Identify which cell holds the provided text, then report its (X, Y) central coordinate. 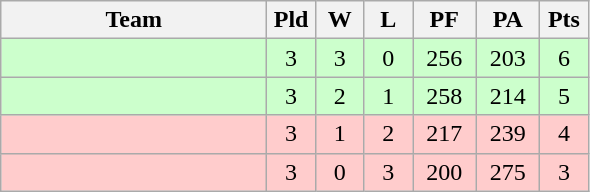
L (388, 20)
Pts (564, 20)
6 (564, 58)
Pld (292, 20)
239 (508, 134)
217 (444, 134)
W (340, 20)
PA (508, 20)
PF (444, 20)
5 (564, 96)
203 (508, 58)
4 (564, 134)
200 (444, 172)
275 (508, 172)
256 (444, 58)
214 (508, 96)
Team (134, 20)
258 (444, 96)
